Pinpoint the cell where the given text exists, returning its (x, y) midpoint coordinate. 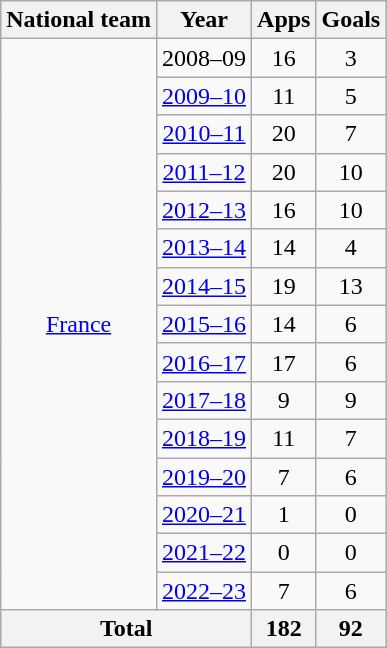
2013–14 (204, 248)
2011–12 (204, 172)
2017–18 (204, 400)
2019–20 (204, 477)
13 (351, 286)
17 (284, 362)
1 (284, 515)
Year (204, 20)
France (79, 324)
2008–09 (204, 58)
2014–15 (204, 286)
2010–11 (204, 134)
2018–19 (204, 438)
2020–21 (204, 515)
2021–22 (204, 553)
19 (284, 286)
Apps (284, 20)
2012–13 (204, 210)
2022–23 (204, 591)
National team (79, 20)
2009–10 (204, 96)
4 (351, 248)
Goals (351, 20)
2015–16 (204, 324)
5 (351, 96)
92 (351, 629)
2016–17 (204, 362)
3 (351, 58)
182 (284, 629)
Total (126, 629)
